From the cell containing the given text, extract its center point as [X, Y] coordinate. 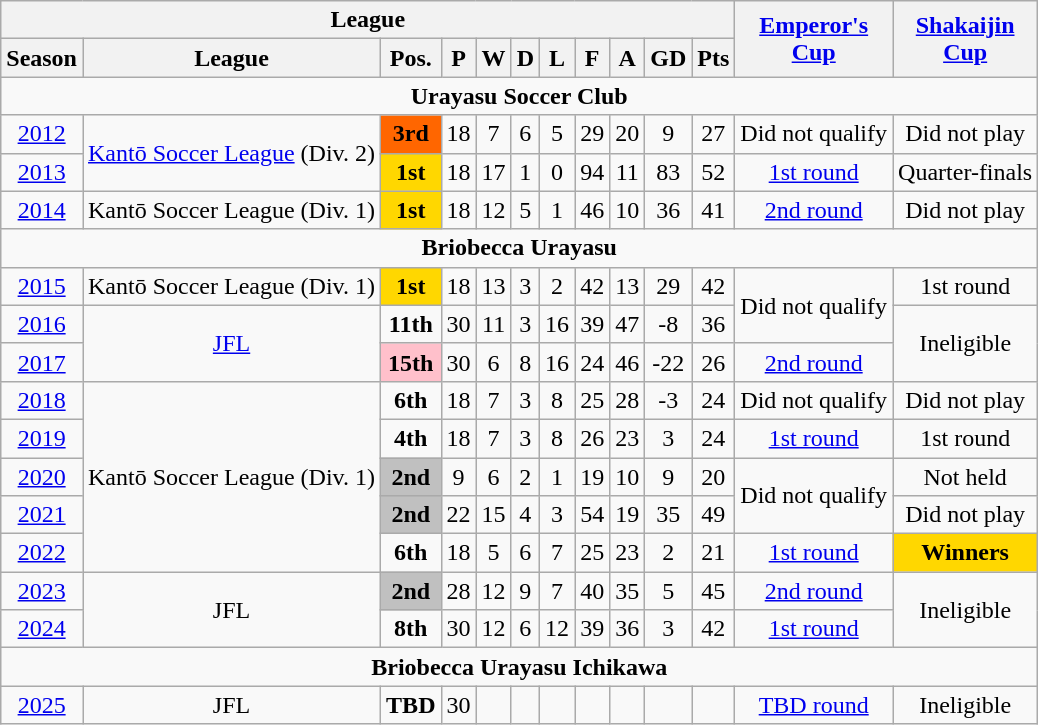
15th [411, 362]
41 [714, 210]
11th [411, 324]
L [558, 58]
2016 [42, 324]
17 [494, 172]
0 [558, 172]
Not held [966, 477]
Winners [966, 553]
40 [592, 591]
2015 [42, 286]
4th [411, 438]
F [592, 58]
2013 [42, 172]
4 [525, 515]
-3 [668, 400]
ShakaijinCup [966, 39]
W [494, 58]
21 [714, 553]
2017 [42, 362]
-22 [668, 362]
45 [714, 591]
Briobecca Urayasu [520, 248]
Kantō Soccer League (Div. 2) [231, 153]
2022 [42, 553]
Emperor's Cup [814, 39]
2025 [42, 705]
47 [628, 324]
15 [494, 515]
27 [714, 134]
D [525, 58]
P [458, 58]
2012 [42, 134]
TBD round [814, 705]
TBD [411, 705]
2018 [42, 400]
2020 [42, 477]
Briobecca Urayasu Ichikawa [520, 667]
49 [714, 515]
-8 [668, 324]
2014 [42, 210]
2019 [42, 438]
Season [42, 58]
Pos. [411, 58]
94 [592, 172]
Pts [714, 58]
2021 [42, 515]
8th [411, 629]
A [628, 58]
54 [592, 515]
83 [668, 172]
3rd [411, 134]
2024 [42, 629]
2023 [42, 591]
Quarter-finals [966, 172]
52 [714, 172]
GD [668, 58]
Urayasu Soccer Club [520, 96]
22 [458, 515]
